Return (x, y) of the center of cell containing provided text 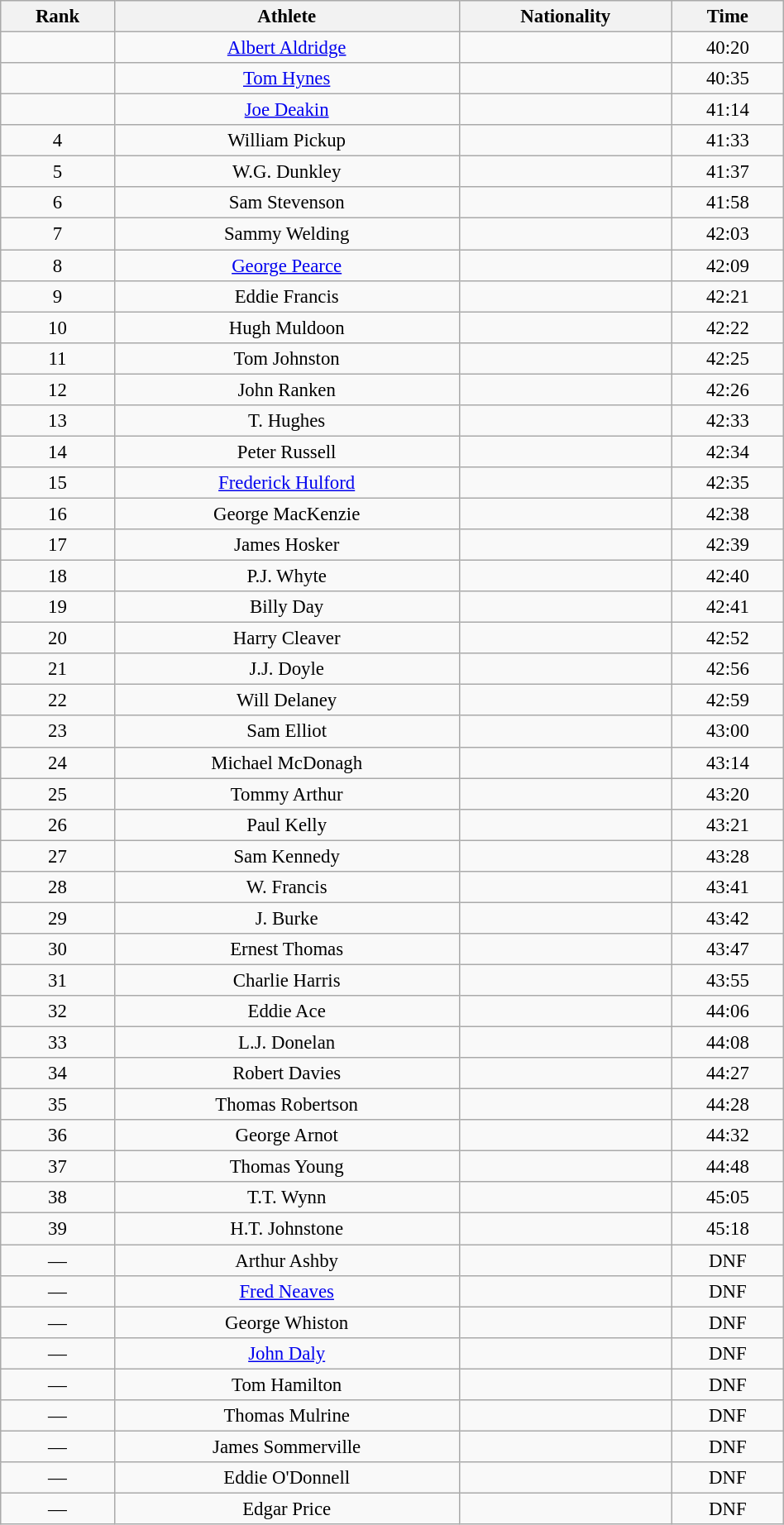
42:33 (728, 421)
10 (58, 327)
Thomas Robertson (286, 1105)
14 (58, 452)
30 (58, 949)
Arthur Ashby (286, 1260)
P.J. Whyte (286, 576)
42:22 (728, 327)
35 (58, 1105)
45:05 (728, 1198)
Billy Day (286, 607)
Thomas Young (286, 1167)
42:52 (728, 638)
40:20 (728, 48)
37 (58, 1167)
21 (58, 669)
Eddie Ace (286, 1011)
28 (58, 887)
Robert Davies (286, 1073)
43:41 (728, 887)
George Pearce (286, 265)
Athlete (286, 17)
8 (58, 265)
13 (58, 421)
Frederick Hulford (286, 483)
Eddie Francis (286, 296)
43:28 (728, 856)
42:35 (728, 483)
41:33 (728, 141)
40:35 (728, 79)
Harry Cleaver (286, 638)
42:39 (728, 545)
John Ranken (286, 390)
42:21 (728, 296)
29 (58, 918)
42:34 (728, 452)
Michael McDonagh (286, 762)
41:14 (728, 110)
Hugh Muldoon (286, 327)
Thomas Mulrine (286, 1416)
Will Delaney (286, 700)
J.J. Doyle (286, 669)
J. Burke (286, 918)
6 (58, 203)
42:03 (728, 234)
34 (58, 1073)
42:56 (728, 669)
5 (58, 172)
43:00 (728, 732)
44:48 (728, 1167)
Ernest Thomas (286, 949)
11 (58, 358)
22 (58, 700)
42:09 (728, 265)
Tom Hynes (286, 79)
20 (58, 638)
44:08 (728, 1043)
26 (58, 825)
33 (58, 1043)
T.T. Wynn (286, 1198)
36 (58, 1135)
45:18 (728, 1229)
W.G. Dunkley (286, 172)
9 (58, 296)
4 (58, 141)
23 (58, 732)
George MacKenzie (286, 514)
39 (58, 1229)
42:25 (728, 358)
43:42 (728, 918)
43:47 (728, 949)
James Hosker (286, 545)
Eddie O'Donnell (286, 1478)
18 (58, 576)
42:38 (728, 514)
Rank (58, 17)
L.J. Donelan (286, 1043)
George Whiston (286, 1322)
Albert Aldridge (286, 48)
42:40 (728, 576)
Nationality (566, 17)
H.T. Johnstone (286, 1229)
42:59 (728, 700)
Sam Elliot (286, 732)
38 (58, 1198)
16 (58, 514)
43:14 (728, 762)
43:20 (728, 794)
15 (58, 483)
Peter Russell (286, 452)
Tom Johnston (286, 358)
17 (58, 545)
7 (58, 234)
Paul Kelly (286, 825)
Sam Kennedy (286, 856)
43:21 (728, 825)
T. Hughes (286, 421)
James Sommerville (286, 1446)
25 (58, 794)
44:28 (728, 1105)
Sam Stevenson (286, 203)
Tom Hamilton (286, 1384)
41:37 (728, 172)
44:32 (728, 1135)
Tommy Arthur (286, 794)
12 (58, 390)
W. Francis (286, 887)
44:27 (728, 1073)
43:55 (728, 980)
Fred Neaves (286, 1291)
27 (58, 856)
42:26 (728, 390)
44:06 (728, 1011)
Charlie Harris (286, 980)
John Daly (286, 1353)
42:41 (728, 607)
24 (58, 762)
Joe Deakin (286, 110)
Edgar Price (286, 1508)
32 (58, 1011)
31 (58, 980)
Sammy Welding (286, 234)
19 (58, 607)
Time (728, 17)
41:58 (728, 203)
George Arnot (286, 1135)
William Pickup (286, 141)
